Extract the (x, y) coordinate from the center of the cell holding the provided text.  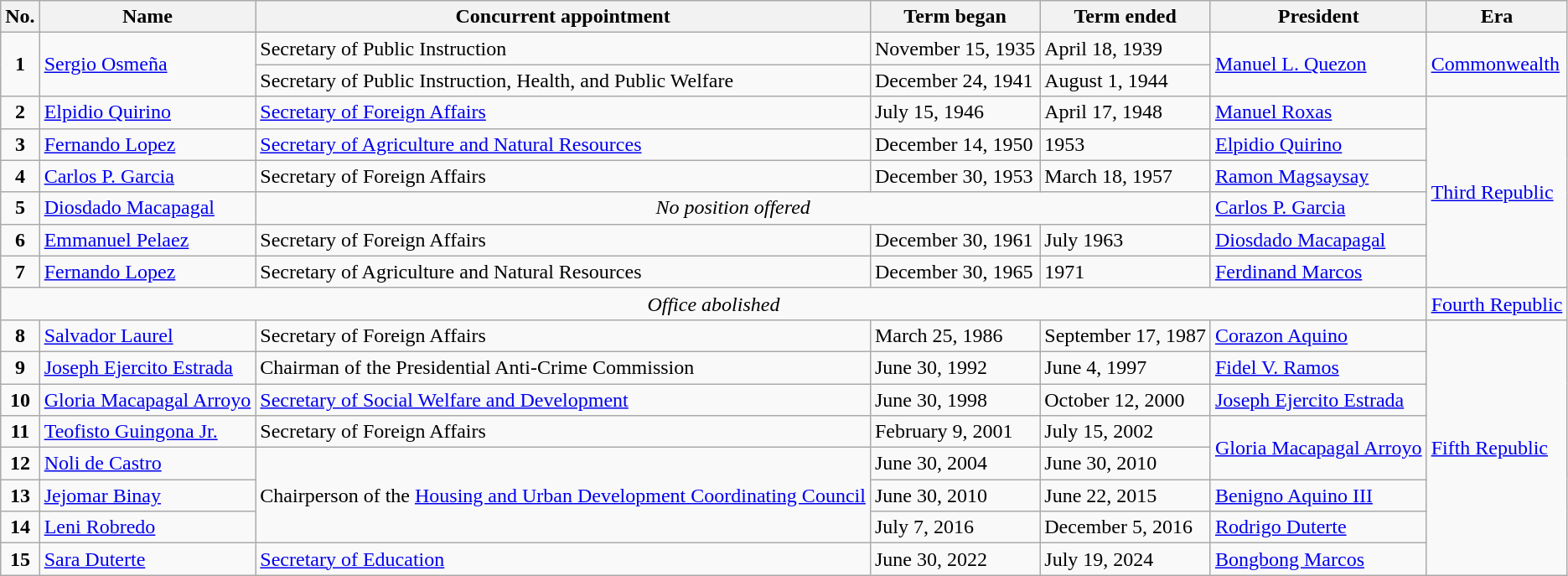
December 14, 1950 (955, 144)
July 1963 (1126, 240)
September 17, 1987 (1126, 335)
13 (20, 496)
Salvador Laurel (147, 335)
Third Republic (1497, 192)
July 7, 2016 (955, 527)
Term ended (1126, 17)
Fidel V. Ramos (1318, 367)
No. (20, 17)
Ferdinand Marcos (1318, 272)
8 (20, 335)
April 18, 1939 (1126, 49)
Era (1497, 17)
October 12, 2000 (1126, 400)
June 4, 1997 (1126, 367)
Ramon Magsaysay (1318, 176)
Chairman of the Presidential Anti-Crime Commission (563, 367)
2 (20, 112)
1 (20, 65)
President (1318, 17)
July 15, 1946 (955, 112)
June 22, 2015 (1126, 496)
Noli de Castro (147, 464)
March 18, 1957 (1126, 176)
August 1, 1944 (1126, 80)
March 25, 1986 (955, 335)
Sara Duterte (147, 559)
1971 (1126, 272)
February 9, 2001 (955, 432)
Sergio Osmeña (147, 65)
July 15, 2002 (1126, 432)
Jejomar Binay (147, 496)
June 30, 1992 (955, 367)
15 (20, 559)
Chairperson of the Housing and Urban Development Coordinating Council (563, 496)
Manuel L. Quezon (1318, 65)
Secretary of Public Instruction, Health, and Public Welfare (563, 80)
Emmanuel Pelaez (147, 240)
3 (20, 144)
Name (147, 17)
December 30, 1953 (955, 176)
Office abolished (714, 304)
Corazon Aquino (1318, 335)
Fifth Republic (1497, 447)
11 (20, 432)
December 24, 1941 (955, 80)
December 30, 1965 (955, 272)
Term began (955, 17)
Benigno Aquino III (1318, 496)
Leni Robredo (147, 527)
Secretary of Education (563, 559)
December 5, 2016 (1126, 527)
Rodrigo Duterte (1318, 527)
4 (20, 176)
July 19, 2024 (1126, 559)
Teofisto Guingona Jr. (147, 432)
6 (20, 240)
5 (20, 208)
November 15, 1935 (955, 49)
June 30, 2004 (955, 464)
Secretary of Social Welfare and Development (563, 400)
Concurrent appointment (563, 17)
Bongbong Marcos (1318, 559)
Secretary of Public Instruction (563, 49)
June 30, 1998 (955, 400)
Manuel Roxas (1318, 112)
No position offered (733, 208)
7 (20, 272)
Commonwealth (1497, 65)
9 (20, 367)
12 (20, 464)
June 30, 2022 (955, 559)
December 30, 1961 (955, 240)
April 17, 1948 (1126, 112)
Fourth Republic (1497, 304)
1953 (1126, 144)
14 (20, 527)
10 (20, 400)
